Search for the cell housing the specified text and yield its [x, y] center coordinate. 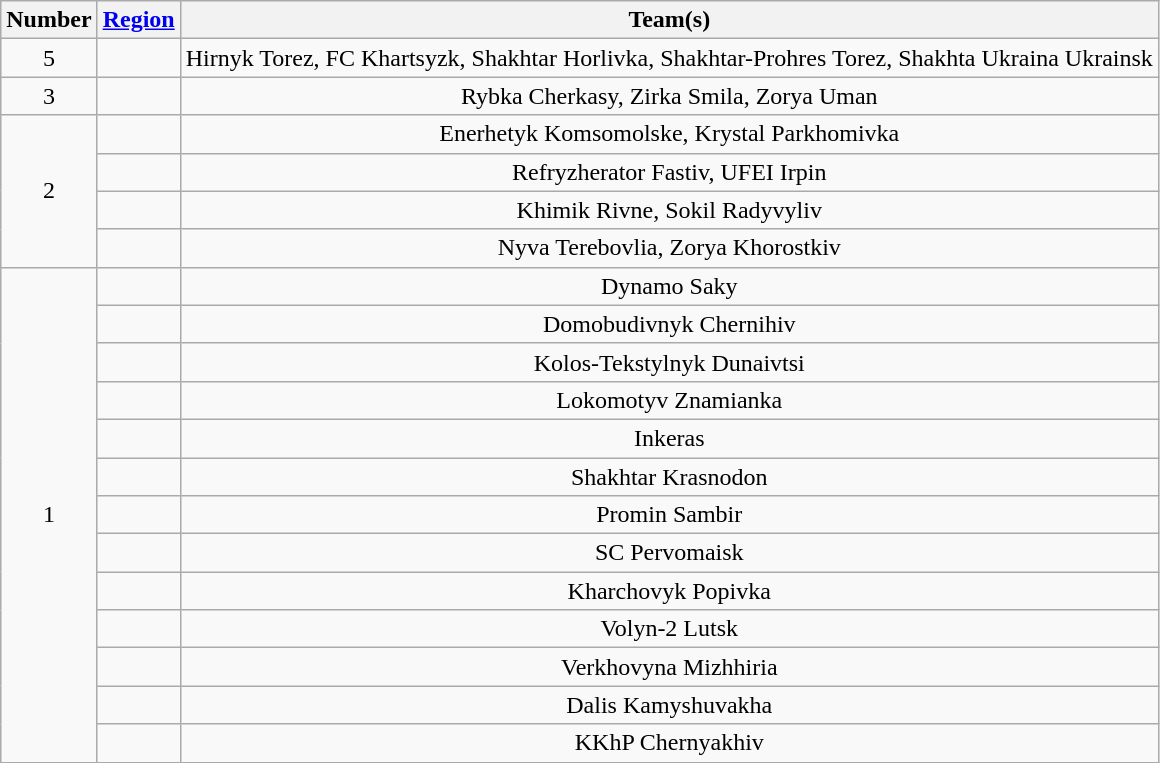
Team(s) [669, 20]
3 [49, 96]
Domobudivnyk Chernihiv [669, 324]
Hirnyk Torez, FC Khartsyzk, Shakhtar Horlivka, Shakhtar-Prohres Torez, Shakhta Ukraina Ukrainsk [669, 58]
Kharchovyk Popivka [669, 591]
KKhP Chernyakhiv [669, 743]
Nyva Terebovlia, Zorya Khorostkiv [669, 248]
2 [49, 191]
Inkeras [669, 438]
Verkhovyna Mizhhiria [669, 667]
Dynamo Saky [669, 286]
Promin Sambir [669, 515]
5 [49, 58]
Number [49, 20]
1 [49, 514]
Region [138, 20]
Rybka Cherkasy, Zirka Smila, Zorya Uman [669, 96]
Kolos-Tekstylnyk Dunaivtsi [669, 362]
Shakhtar Krasnodon [669, 477]
Dalis Kamyshuvakha [669, 705]
Refryzherator Fastiv, UFEI Irpin [669, 172]
Khimik Rivne, Sokil Radyvyliv [669, 210]
SC Pervomaisk [669, 553]
Volyn-2 Lutsk [669, 629]
Lokomotyv Znamianka [669, 400]
Enerhetyk Komsomolske, Krystal Parkhomivka [669, 134]
